Return the [x, y] coordinate for the center point of the cell that contains the specified text.  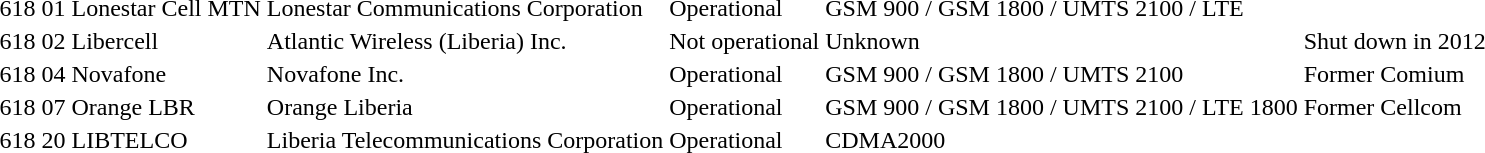
Orange LBR [166, 107]
Orange Liberia [464, 107]
Libercell [166, 41]
GSM 900 / GSM 1800 / UMTS 2100 [1062, 74]
Novafone Inc. [464, 74]
GSM 900 / GSM 1800 / UMTS 2100 / LTE 1800 [1062, 107]
Not operational [744, 41]
Atlantic Wireless (Liberia) Inc. [464, 41]
Novafone [166, 74]
Unknown [1062, 41]
02 [54, 41]
07 [54, 107]
04 [54, 74]
